From the cell containing the given text, extract its center point as (x, y) coordinate. 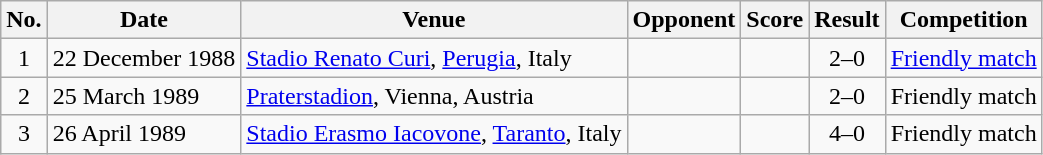
25 March 1989 (144, 96)
3 (24, 134)
Opponent (684, 20)
Stadio Renato Curi, Perugia, Italy (434, 58)
26 April 1989 (144, 134)
Competition (964, 20)
Venue (434, 20)
2 (24, 96)
Stadio Erasmo Iacovone, Taranto, Italy (434, 134)
1 (24, 58)
Praterstadion, Vienna, Austria (434, 96)
Date (144, 20)
No. (24, 20)
4–0 (847, 134)
Result (847, 20)
Score (775, 20)
22 December 1988 (144, 58)
